Return [X, Y] of the center of cell containing provided text 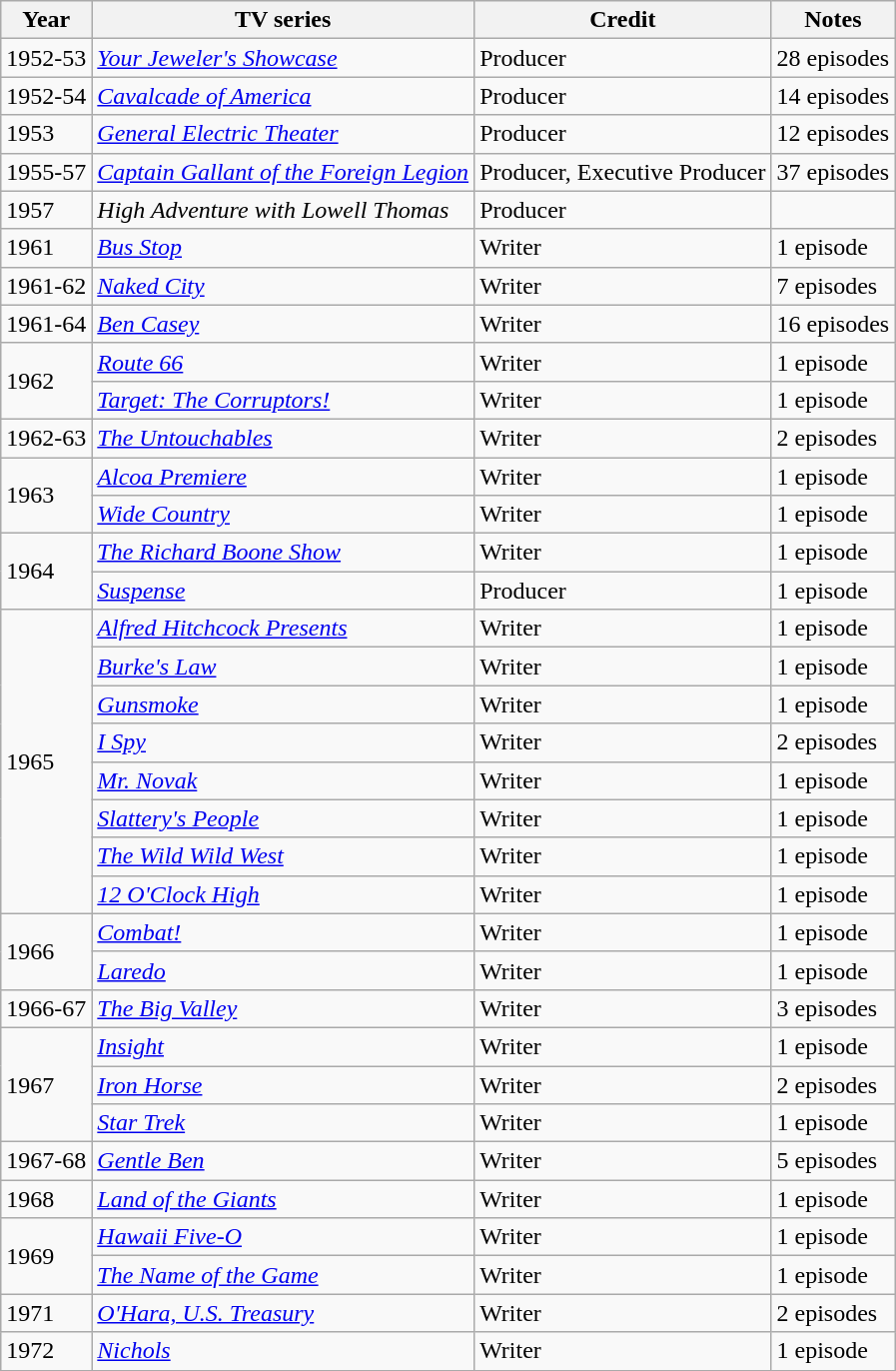
1961-64 [46, 324]
Captain Gallant of the Foreign Legion [284, 172]
Alfred Hitchcock Presents [284, 629]
Mr. Novak [284, 780]
Suspense [284, 591]
Insight [284, 1046]
1962-63 [46, 438]
Gunsmoke [284, 704]
Slattery's People [284, 818]
TV series [284, 20]
1971 [46, 1313]
Iron Horse [284, 1084]
1957 [46, 210]
1966-67 [46, 1008]
3 episodes [833, 1008]
1968 [46, 1199]
37 episodes [833, 172]
Route 66 [284, 362]
1961-62 [46, 286]
1964 [46, 572]
Laredo [284, 970]
Year [46, 20]
Star Trek [284, 1123]
The Untouchables [284, 438]
1963 [46, 496]
The Name of the Game [284, 1275]
1952-53 [46, 58]
1952-54 [46, 96]
O'Hara, U.S. Treasury [284, 1313]
1966 [46, 951]
16 episodes [833, 324]
Naked City [284, 286]
Cavalcade of America [284, 96]
1969 [46, 1256]
High Adventure with Lowell Thomas [284, 210]
Land of the Giants [284, 1199]
I Spy [284, 742]
The Richard Boone Show [284, 553]
Notes [833, 20]
Credit [623, 20]
The Wild Wild West [284, 856]
1965 [46, 761]
1967 [46, 1084]
12 episodes [833, 134]
Target: The Corruptors! [284, 400]
14 episodes [833, 96]
Producer, Executive Producer [623, 172]
12 O'Clock High [284, 894]
Ben Casey [284, 324]
28 episodes [833, 58]
General Electric Theater [284, 134]
1972 [46, 1351]
Wide Country [284, 515]
1955-57 [46, 172]
1962 [46, 381]
1967-68 [46, 1161]
1953 [46, 134]
Nichols [284, 1351]
Burke's Law [284, 667]
Combat! [284, 932]
Your Jeweler's Showcase [284, 58]
Bus Stop [284, 248]
1961 [46, 248]
Alcoa Premiere [284, 477]
7 episodes [833, 286]
Gentle Ben [284, 1161]
5 episodes [833, 1161]
The Big Valley [284, 1008]
Hawaii Five-O [284, 1237]
